Extract the [x, y] coordinate from the center of the cell holding the provided text.  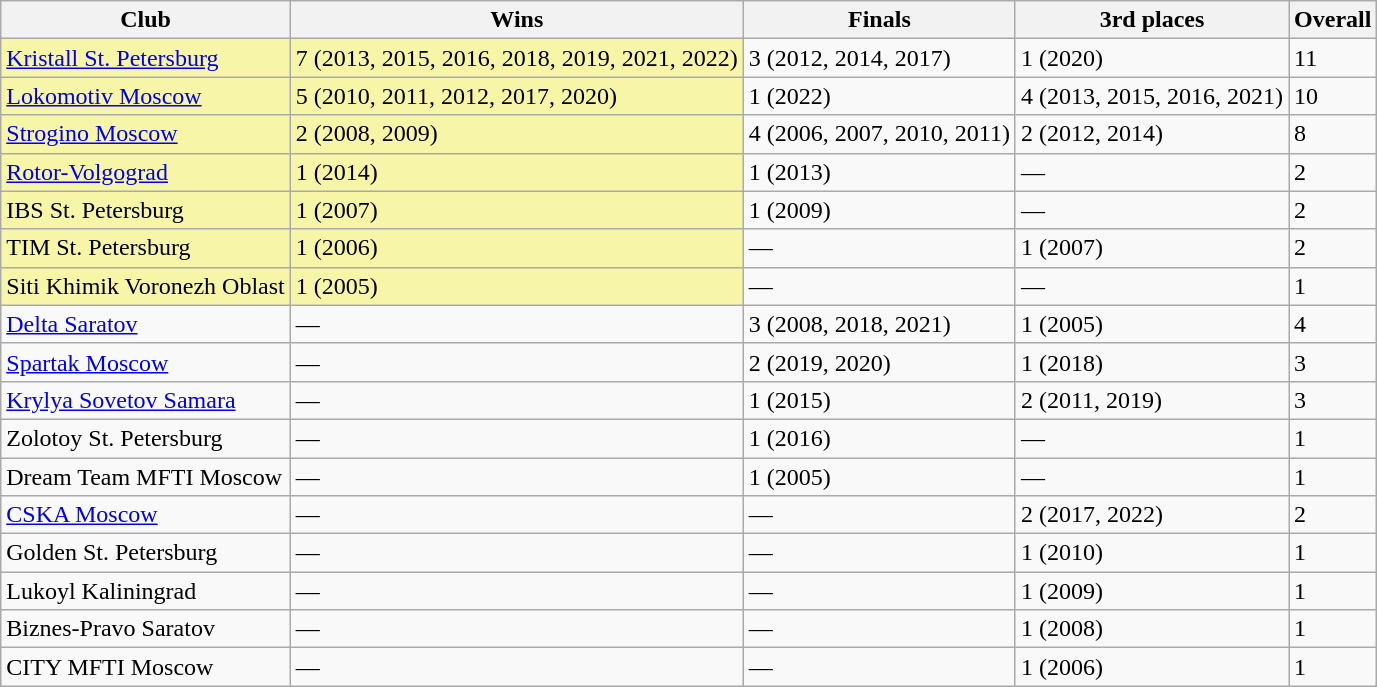
Krylya Sovetov Samara [146, 400]
CSKA Moscow [146, 515]
1 (2013) [879, 172]
4 (2013, 2015, 2016, 2021) [1152, 96]
Lokomotiv Moscow [146, 96]
IBS St. Petersburg [146, 210]
1 (2015) [879, 400]
4 (2006, 2007, 2010, 2011) [879, 134]
7 (2013, 2015, 2016, 2018, 2019, 2021, 2022) [516, 58]
2 (2019, 2020) [879, 362]
4 [1333, 324]
2 (2012, 2014) [1152, 134]
Zolotoy St. Petersburg [146, 438]
1 (2020) [1152, 58]
1 (2014) [516, 172]
Biznes-Pravo Saratov [146, 629]
Delta Saratov [146, 324]
Wins [516, 20]
5 (2010, 2011, 2012, 2017, 2020) [516, 96]
3rd places [1152, 20]
1 (2018) [1152, 362]
10 [1333, 96]
Overall [1333, 20]
1 (2008) [1152, 629]
Kristall St. Petersburg [146, 58]
8 [1333, 134]
1 (2022) [879, 96]
Dream Team MFTI Moscow [146, 477]
2 (2011, 2019) [1152, 400]
3 (2012, 2014, 2017) [879, 58]
Spartak Moscow [146, 362]
Rotor-Volgograd [146, 172]
CITY MFTI Moscow [146, 667]
Siti Khimik Voronezh Oblast [146, 286]
TIM St. Petersburg [146, 248]
2 (2017, 2022) [1152, 515]
1 (2016) [879, 438]
2 (2008, 2009) [516, 134]
Golden St. Petersburg [146, 553]
3 (2008, 2018, 2021) [879, 324]
Finals [879, 20]
Strogino Moscow [146, 134]
Lukoyl Kaliningrad [146, 591]
1 (2010) [1152, 553]
Club [146, 20]
11 [1333, 58]
